Pinpoint the cell where the given text exists, returning its (x, y) midpoint coordinate. 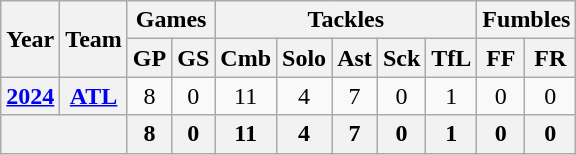
Games (170, 20)
Ast (355, 58)
GP (149, 58)
FF (501, 58)
GS (194, 58)
Year (30, 39)
2024 (30, 96)
Tackles (346, 20)
Sck (401, 58)
FR (550, 58)
ATL (94, 96)
Fumbles (526, 20)
Cmb (246, 58)
Solo (304, 58)
Team (94, 39)
TfL (452, 58)
